Detect which cell encompasses the target text, then output its [X, Y] center coordinate. 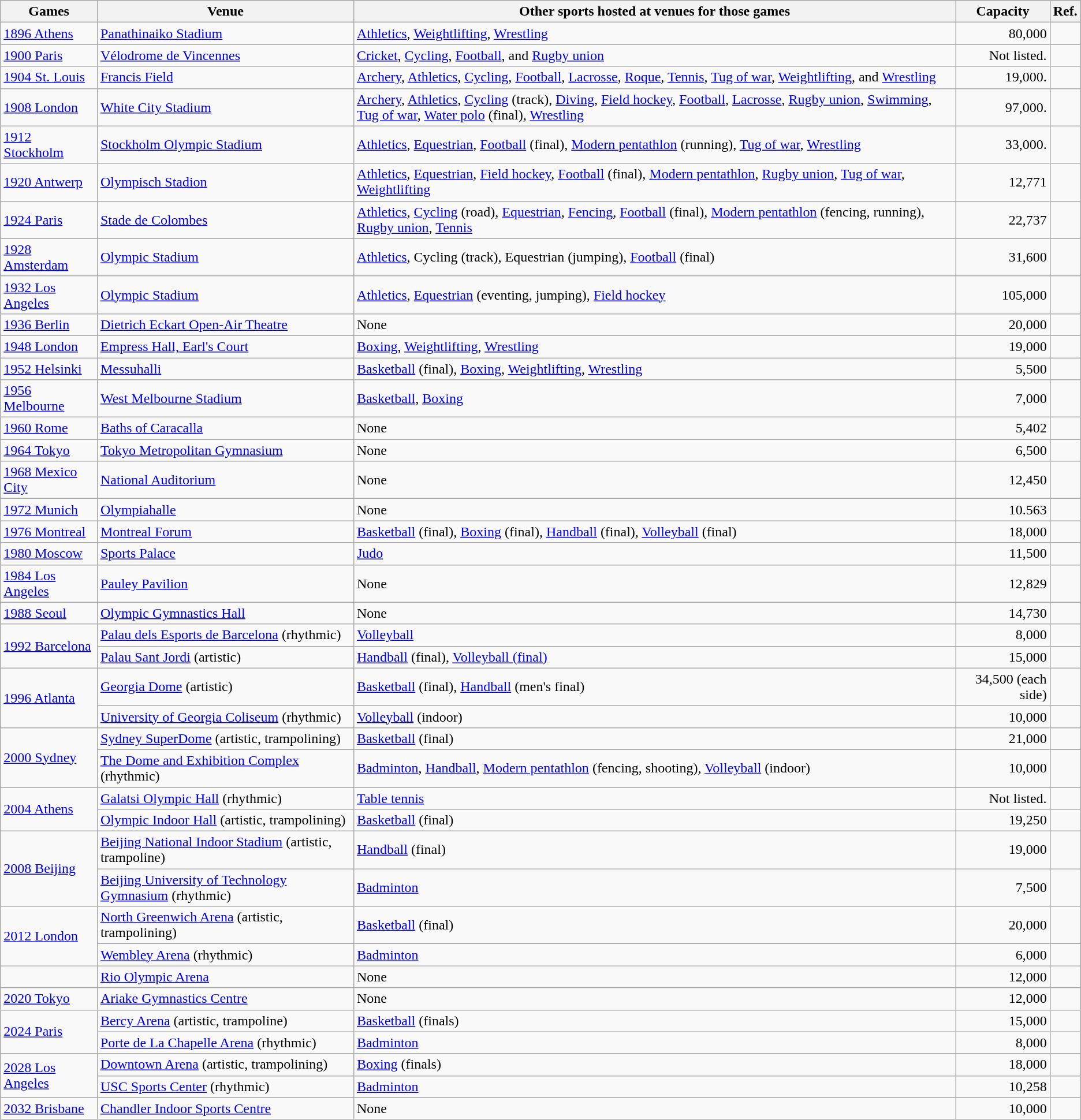
Cricket, Cycling, Football, and Rugby union [654, 55]
Pauley Pavilion [225, 583]
1928 Amsterdam [49, 257]
Olympisch Stadion [225, 182]
Wembley Arena (rhythmic) [225, 955]
7,500 [1002, 888]
33,000. [1002, 144]
Athletics, Cycling (road), Equestrian, Fencing, Football (final), Modern pentathlon (fencing, running), Rugby union, Tennis [654, 219]
Ref. [1065, 12]
97,000. [1002, 107]
Other sports hosted at venues for those games [654, 12]
Georgia Dome (artistic) [225, 687]
USC Sports Center (rhythmic) [225, 1087]
1952 Helsinki [49, 369]
Archery, Athletics, Cycling (track), Diving, Field hockey, Football, Lacrosse, Rugby union, Swimming, Tug of war, Water polo (final), Wrestling [654, 107]
Boxing (finals) [654, 1065]
80,000 [1002, 33]
Baths of Caracalla [225, 428]
19,000. [1002, 77]
Rio Olympic Arena [225, 977]
1976 Montreal [49, 532]
Vélodrome de Vincennes [225, 55]
Volleyball [654, 635]
Panathinaiko Stadium [225, 33]
White City Stadium [225, 107]
12,829 [1002, 583]
1948 London [49, 346]
Basketball (final), Boxing, Weightlifting, Wrestling [654, 369]
31,600 [1002, 257]
1972 Munich [49, 510]
Athletics, Equestrian, Field hockey, Football (final), Modern pentathlon, Rugby union, Tug of war, Weightlifting [654, 182]
Athletics, Weightlifting, Wrestling [654, 33]
19,250 [1002, 820]
2028 Los Angeles [49, 1076]
1920 Antwerp [49, 182]
1968 Mexico City [49, 480]
12,450 [1002, 480]
6,500 [1002, 450]
1992 Barcelona [49, 646]
Games [49, 12]
Archery, Athletics, Cycling, Football, Lacrosse, Roque, Tennis, Tug of war, Weightlifting, and Wrestling [654, 77]
Badminton, Handball, Modern pentathlon (fencing, shooting), Volleyball (indoor) [654, 768]
5,500 [1002, 369]
Athletics, Cycling (track), Equestrian (jumping), Football (final) [654, 257]
Capacity [1002, 12]
Basketball (finals) [654, 1021]
The Dome and Exhibition Complex (rhythmic) [225, 768]
Stockholm Olympic Stadium [225, 144]
Empress Hall, Earl's Court [225, 346]
Olympic Indoor Hall (artistic, trampolining) [225, 820]
Handball (final), Volleyball (final) [654, 657]
Stade de Colombes [225, 219]
Beijing National Indoor Stadium (artistic, trampoline) [225, 850]
2020 Tokyo [49, 999]
1960 Rome [49, 428]
1980 Moscow [49, 554]
National Auditorium [225, 480]
Galatsi Olympic Hall (rhythmic) [225, 798]
2012 London [49, 936]
West Melbourne Stadium [225, 398]
12,771 [1002, 182]
21,000 [1002, 738]
Olympiahalle [225, 510]
34,500 (each side) [1002, 687]
Basketball (final), Handball (men's final) [654, 687]
1964 Tokyo [49, 450]
Olympic Gymnastics Hall [225, 613]
Sports Palace [225, 554]
1912 Stockholm [49, 144]
7,000 [1002, 398]
Porte de La Chapelle Arena (rhythmic) [225, 1043]
1936 Berlin [49, 324]
Chandler Indoor Sports Centre [225, 1108]
Beijing University of Technology Gymnasium (rhythmic) [225, 888]
Francis Field [225, 77]
1996 Atlanta [49, 697]
105,000 [1002, 294]
10,258 [1002, 1087]
Messuhalli [225, 369]
Palau Sant Jordi (artistic) [225, 657]
1908 London [49, 107]
1904 St. Louis [49, 77]
14,730 [1002, 613]
Tokyo Metropolitan Gymnasium [225, 450]
Dietrich Eckart Open-Air Theatre [225, 324]
Handball (final) [654, 850]
1984 Los Angeles [49, 583]
6,000 [1002, 955]
Athletics, Equestrian (eventing, jumping), Field hockey [654, 294]
Palau dels Esports de Barcelona (rhythmic) [225, 635]
2004 Athens [49, 809]
2008 Beijing [49, 869]
1932 Los Angeles [49, 294]
Basketball (final), Boxing (final), Handball (final), Volleyball (final) [654, 532]
Montreal Forum [225, 532]
Basketball, Boxing [654, 398]
10.563 [1002, 510]
Bercy Arena (artistic, trampoline) [225, 1021]
Sydney SuperDome (artistic, trampolining) [225, 738]
Athletics, Equestrian, Football (final), Modern pentathlon (running), Tug of war, Wrestling [654, 144]
Ariake Gymnastics Centre [225, 999]
Downtown Arena (artistic, trampolining) [225, 1065]
2032 Brisbane [49, 1108]
5,402 [1002, 428]
Venue [225, 12]
1900 Paris [49, 55]
22,737 [1002, 219]
1896 Athens [49, 33]
Boxing, Weightlifting, Wrestling [654, 346]
1956 Melbourne [49, 398]
Volleyball (indoor) [654, 716]
North Greenwich Arena (artistic, trampolining) [225, 925]
1988 Seoul [49, 613]
2024 Paris [49, 1032]
Judo [654, 554]
1924 Paris [49, 219]
2000 Sydney [49, 757]
University of Georgia Coliseum (rhythmic) [225, 716]
Table tennis [654, 798]
11,500 [1002, 554]
